For the text-containing cell, return its midpoint in [X, Y] coordinate format. 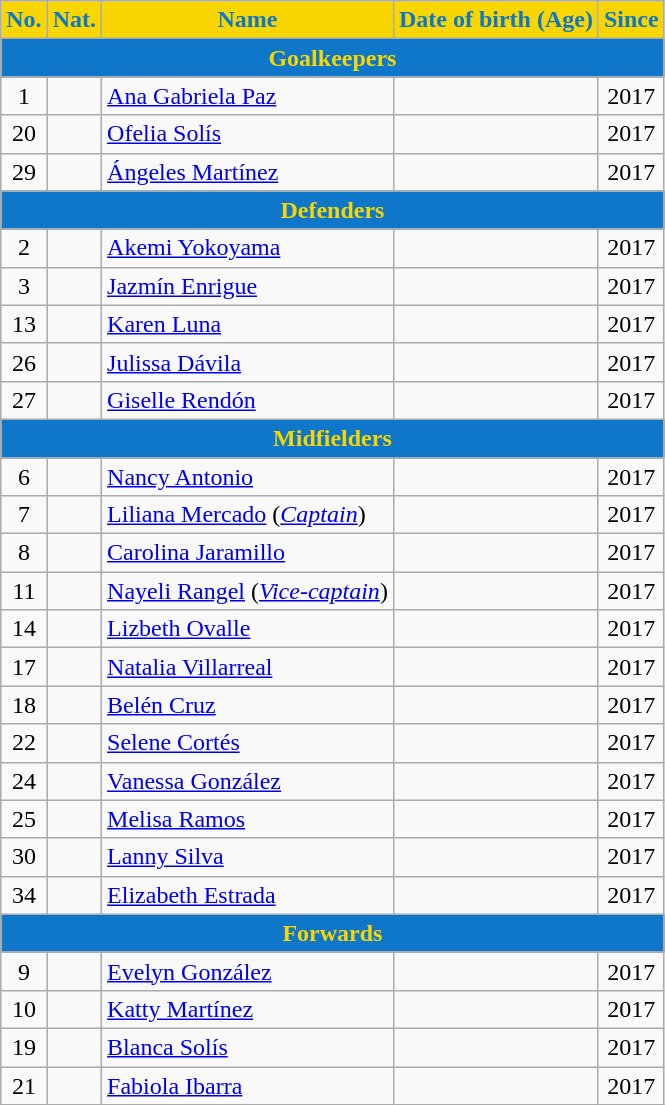
Katty Martínez [248, 1009]
10 [24, 1009]
6 [24, 477]
19 [24, 1047]
7 [24, 515]
Lanny Silva [248, 857]
25 [24, 819]
Defenders [332, 210]
Ángeles Martínez [248, 172]
22 [24, 743]
Liliana Mercado (Captain) [248, 515]
Elizabeth Estrada [248, 895]
Natalia Villarreal [248, 667]
27 [24, 400]
9 [24, 971]
Carolina Jaramillo [248, 553]
Nayeli Rangel (Vice-captain) [248, 591]
18 [24, 705]
No. [24, 20]
20 [24, 134]
24 [24, 781]
Blanca Solís [248, 1047]
Melisa Ramos [248, 819]
2 [24, 248]
Akemi Yokoyama [248, 248]
Evelyn González [248, 971]
Name [248, 20]
Lizbeth Ovalle [248, 629]
Ofelia Solís [248, 134]
Date of birth (Age) [496, 20]
Nat. [74, 20]
Forwards [332, 933]
Since [631, 20]
17 [24, 667]
3 [24, 286]
29 [24, 172]
Jazmín Enrigue [248, 286]
Belén Cruz [248, 705]
21 [24, 1085]
26 [24, 362]
1 [24, 96]
Karen Luna [248, 324]
34 [24, 895]
Giselle Rendón [248, 400]
Fabiola Ibarra [248, 1085]
14 [24, 629]
Nancy Antonio [248, 477]
Midfielders [332, 438]
8 [24, 553]
11 [24, 591]
Selene Cortés [248, 743]
30 [24, 857]
Goalkeepers [332, 58]
Vanessa González [248, 781]
Julissa Dávila [248, 362]
13 [24, 324]
Ana Gabriela Paz [248, 96]
